From the cell containing the given text, extract its center point as [x, y] coordinate. 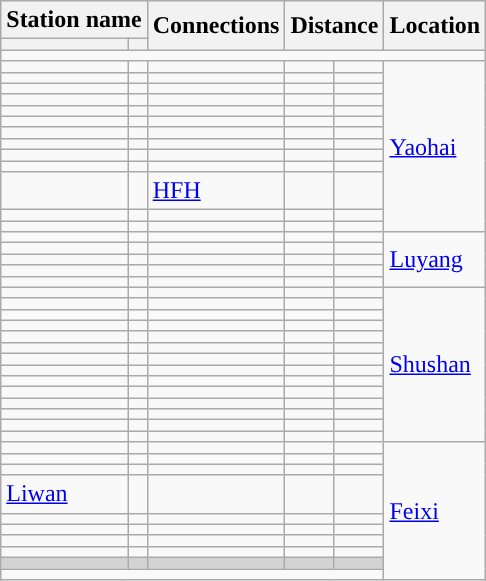
Connections [216, 26]
Feixi [435, 511]
Liwan [64, 494]
HFH [216, 191]
Yaohai [435, 146]
Shushan [435, 364]
Distance [334, 26]
Luyang [435, 260]
Location [435, 26]
Station name [74, 20]
